Extract the (X, Y) coordinate from the center of the cell holding the provided text.  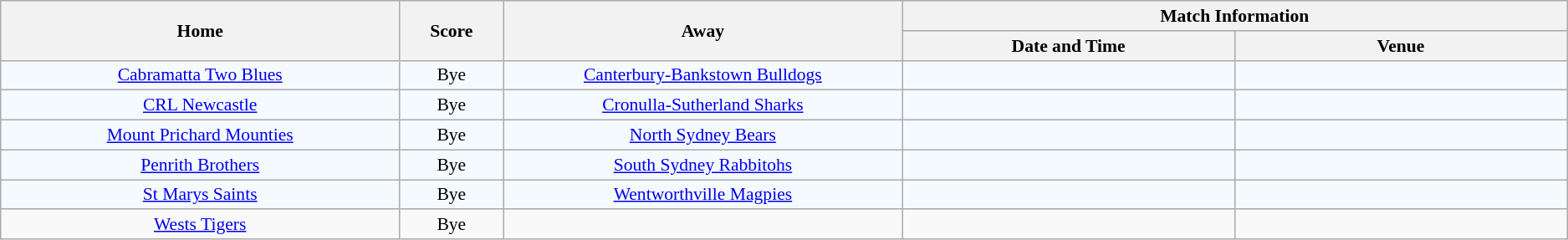
Home (201, 30)
Wests Tigers (201, 225)
Away (702, 30)
Cronulla-Sutherland Sharks (702, 105)
Date and Time (1069, 46)
Score (452, 30)
St Marys Saints (201, 195)
Wentworthville Magpies (702, 195)
Canterbury-Bankstown Bulldogs (702, 75)
Match Information (1234, 16)
Penrith Brothers (201, 165)
Venue (1400, 46)
Cabramatta Two Blues (201, 75)
Mount Prichard Mounties (201, 135)
South Sydney Rabbitohs (702, 165)
CRL Newcastle (201, 105)
North Sydney Bears (702, 135)
